Scan for the cell matching the given text and deliver its [x, y] coordinate at center. 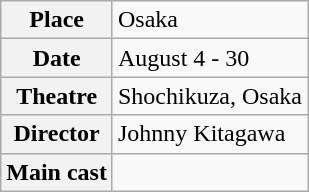
Shochikuza, Osaka [210, 96]
Main cast [57, 172]
Place [57, 20]
August 4 - 30 [210, 58]
Theatre [57, 96]
Osaka [210, 20]
Date [57, 58]
Johnny Kitagawa [210, 134]
Director [57, 134]
